Pinpoint the cell where the given text exists, returning its (X, Y) midpoint coordinate. 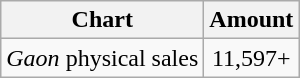
11,597+ (252, 58)
Amount (252, 20)
Gaon physical sales (102, 58)
Chart (102, 20)
